Detect which cell encompasses the target text, then output its (x, y) center coordinate. 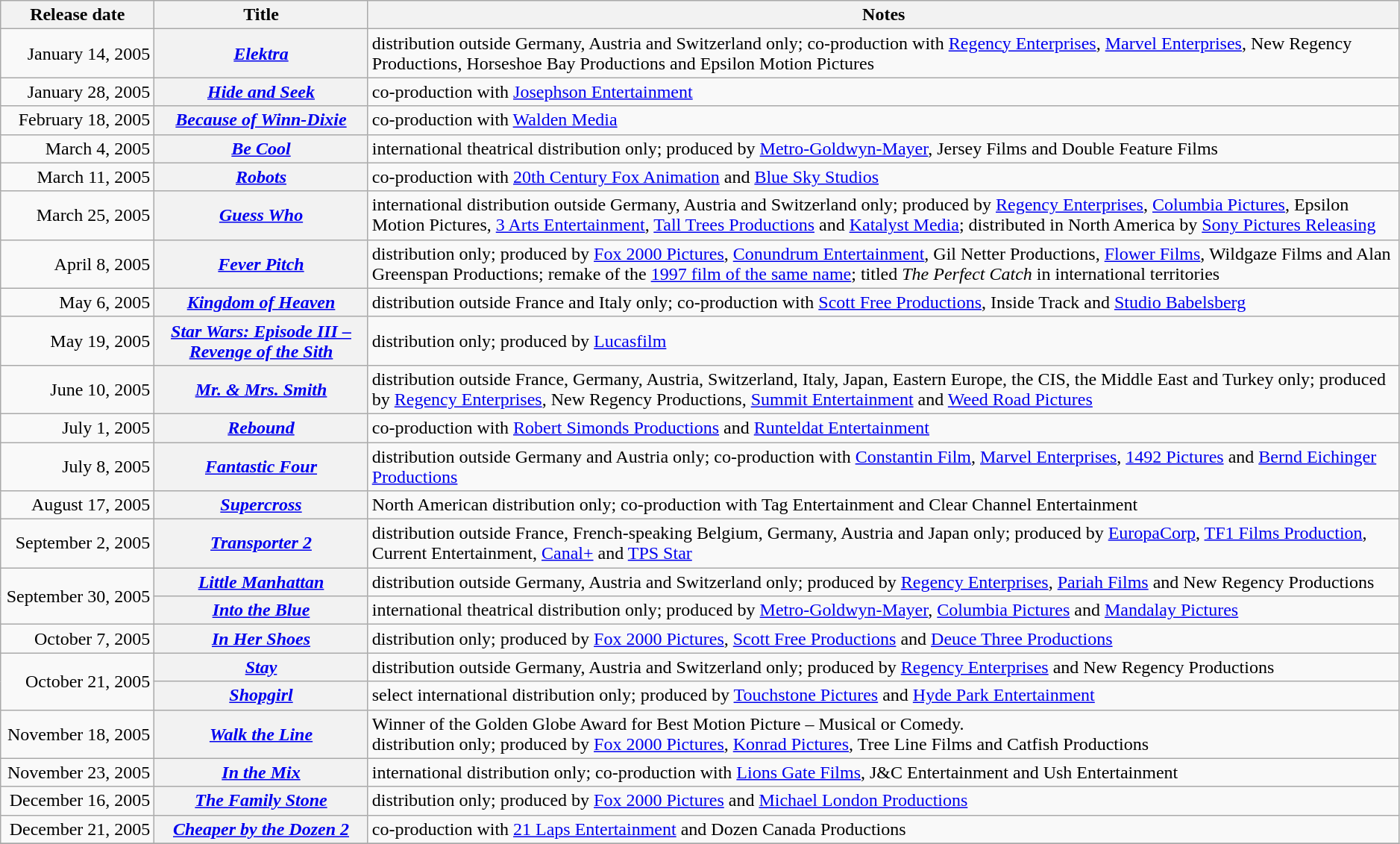
Be Cool (261, 149)
Robots (261, 177)
May 6, 2005 (78, 302)
Notes (883, 15)
July 1, 2005 (78, 428)
March 11, 2005 (78, 177)
Elektra (261, 54)
Walk the Line (261, 734)
January 28, 2005 (78, 92)
November 18, 2005 (78, 734)
Little Manhattan (261, 582)
Guess Who (261, 215)
The Family Stone (261, 801)
Title (261, 15)
October 21, 2005 (78, 681)
Fantastic Four (261, 466)
Hide and Seek (261, 92)
international distribution only; co-production with Lions Gate Films, J&C Entertainment and Ush Entertainment (883, 772)
Because of Winn-Dixie (261, 120)
co-production with Josephson Entertainment (883, 92)
distribution outside Germany, Austria and Switzerland only; produced by Regency Enterprises and New Regency Productions (883, 667)
distribution outside Germany, Austria and Switzerland only; produced by Regency Enterprises, Pariah Films and New Regency Productions (883, 582)
June 10, 2005 (78, 390)
December 16, 2005 (78, 801)
October 7, 2005 (78, 639)
Cheaper by the Dozen 2 (261, 829)
November 23, 2005 (78, 772)
international theatrical distribution only; produced by Metro-Goldwyn-Mayer, Columbia Pictures and Mandalay Pictures (883, 610)
co-production with Robert Simonds Productions and Runteldat Entertainment (883, 428)
August 17, 2005 (78, 505)
July 8, 2005 (78, 466)
March 25, 2005 (78, 215)
In the Mix (261, 772)
In Her Shoes (261, 639)
September 2, 2005 (78, 543)
January 14, 2005 (78, 54)
co-production with 21 Laps Entertainment and Dozen Canada Productions (883, 829)
select international distribution only; produced by Touchstone Pictures and Hyde Park Entertainment (883, 695)
February 18, 2005 (78, 120)
March 4, 2005 (78, 149)
Supercross (261, 505)
Mr. & Mrs. Smith (261, 390)
North American distribution only; co-production with Tag Entertainment and Clear Channel Entertainment (883, 505)
Transporter 2 (261, 543)
April 8, 2005 (78, 264)
Rebound (261, 428)
co-production with 20th Century Fox Animation and Blue Sky Studios (883, 177)
distribution outside Germany and Austria only; co-production with Constantin Film, Marvel Enterprises, 1492 Pictures and Bernd Eichinger Productions (883, 466)
co-production with Walden Media (883, 120)
distribution only; produced by Fox 2000 Pictures, Scott Free Productions and Deuce Three Productions (883, 639)
Fever Pitch (261, 264)
Star Wars: Episode III – Revenge of the Sith (261, 340)
distribution only; produced by Fox 2000 Pictures and Michael London Productions (883, 801)
Kingdom of Heaven (261, 302)
distribution only; produced by Lucasfilm (883, 340)
Release date (78, 15)
Into the Blue (261, 610)
international theatrical distribution only; produced by Metro-Goldwyn-Mayer, Jersey Films and Double Feature Films (883, 149)
Shopgirl (261, 695)
distribution outside France and Italy only; co-production with Scott Free Productions, Inside Track and Studio Babelsberg (883, 302)
September 30, 2005 (78, 596)
May 19, 2005 (78, 340)
Stay (261, 667)
December 21, 2005 (78, 829)
